Capture the cell that displays the provided text and extract its [x, y] central coordinate. 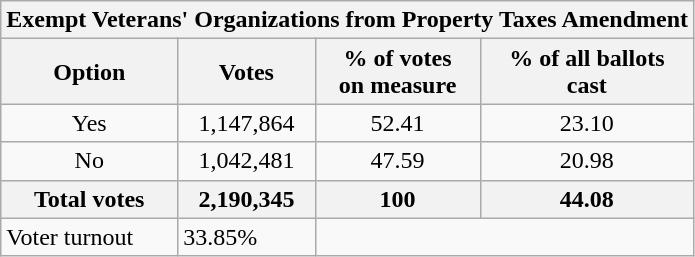
Total votes [90, 199]
% of all ballotscast [586, 72]
47.59 [398, 161]
Exempt Veterans' Organizations from Property Taxes Amendment [348, 20]
44.08 [586, 199]
No [90, 161]
Voter turnout [90, 237]
Option [90, 72]
23.10 [586, 123]
% of voteson measure [398, 72]
52.41 [398, 123]
1,147,864 [246, 123]
Yes [90, 123]
100 [398, 199]
33.85% [246, 237]
Votes [246, 72]
20.98 [586, 161]
1,042,481 [246, 161]
2,190,345 [246, 199]
